Identify which cell holds the provided text, then report its [X, Y] central coordinate. 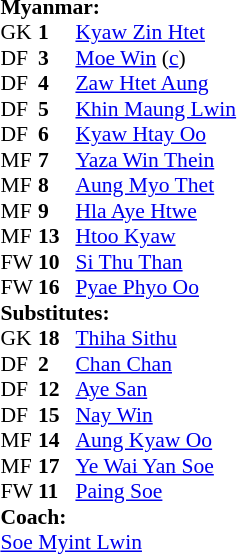
3 [57, 58]
8 [57, 185]
Zaw Htet Aung [156, 83]
5 [57, 109]
16 [57, 287]
2 [57, 364]
9 [57, 211]
6 [57, 135]
15 [57, 415]
Nay Win [156, 415]
Aung Myo Thet [156, 185]
12 [57, 389]
Si Thu Than [156, 262]
Paing Soe [156, 491]
Aye San [156, 389]
Chan Chan [156, 364]
18 [57, 339]
4 [57, 83]
17 [57, 466]
Htoo Kyaw [156, 237]
7 [57, 160]
Kyaw Zin Htet [156, 33]
14 [57, 441]
Hla Aye Htwe [156, 211]
Yaza Win Thein [156, 160]
Moe Win (c) [156, 58]
Khin Maung Lwin [156, 109]
10 [57, 262]
1 [57, 33]
11 [57, 491]
Kyaw Htay Oo [156, 135]
Pyae Phyo Oo [156, 287]
Ye Wai Yan Soe [156, 466]
13 [57, 237]
Aung Kyaw Oo [156, 441]
Thiha Sithu [156, 339]
